Provide the [X, Y] coordinate of the cell's center where the given text is located.  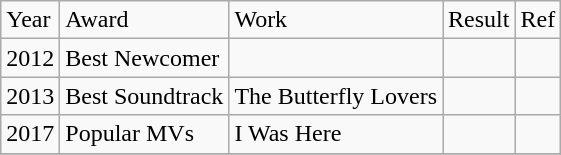
Year [30, 20]
2017 [30, 134]
2013 [30, 96]
Best Newcomer [144, 58]
2012 [30, 58]
I Was Here [336, 134]
Work [336, 20]
Ref [538, 20]
Best Soundtrack [144, 96]
The Butterfly Lovers [336, 96]
Award [144, 20]
Result [479, 20]
Popular MVs [144, 134]
